Find where the given text appears and provide that cell's center as (X, Y) coordinate. 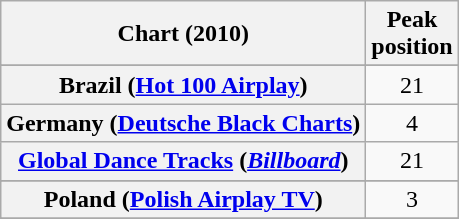
Chart (2010) (184, 34)
3 (412, 199)
Poland (Polish Airplay TV) (184, 199)
Peakposition (412, 34)
Germany (Deutsche Black Charts) (184, 123)
4 (412, 123)
Brazil (Hot 100 Airplay) (184, 85)
Global Dance Tracks (Billboard) (184, 161)
